Capture the cell that displays the provided text and extract its [x, y] central coordinate. 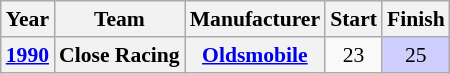
Year [28, 19]
Close Racing [120, 55]
25 [416, 55]
Manufacturer [255, 19]
Start [354, 19]
Team [120, 19]
1990 [28, 55]
Oldsmobile [255, 55]
23 [354, 55]
Finish [416, 19]
